Provide the (X, Y) coordinate of the cell's center where the given text is located.  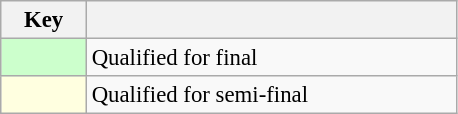
Key (44, 20)
Qualified for final (272, 58)
Qualified for semi-final (272, 95)
